Search for the cell housing the specified text and yield its [X, Y] center coordinate. 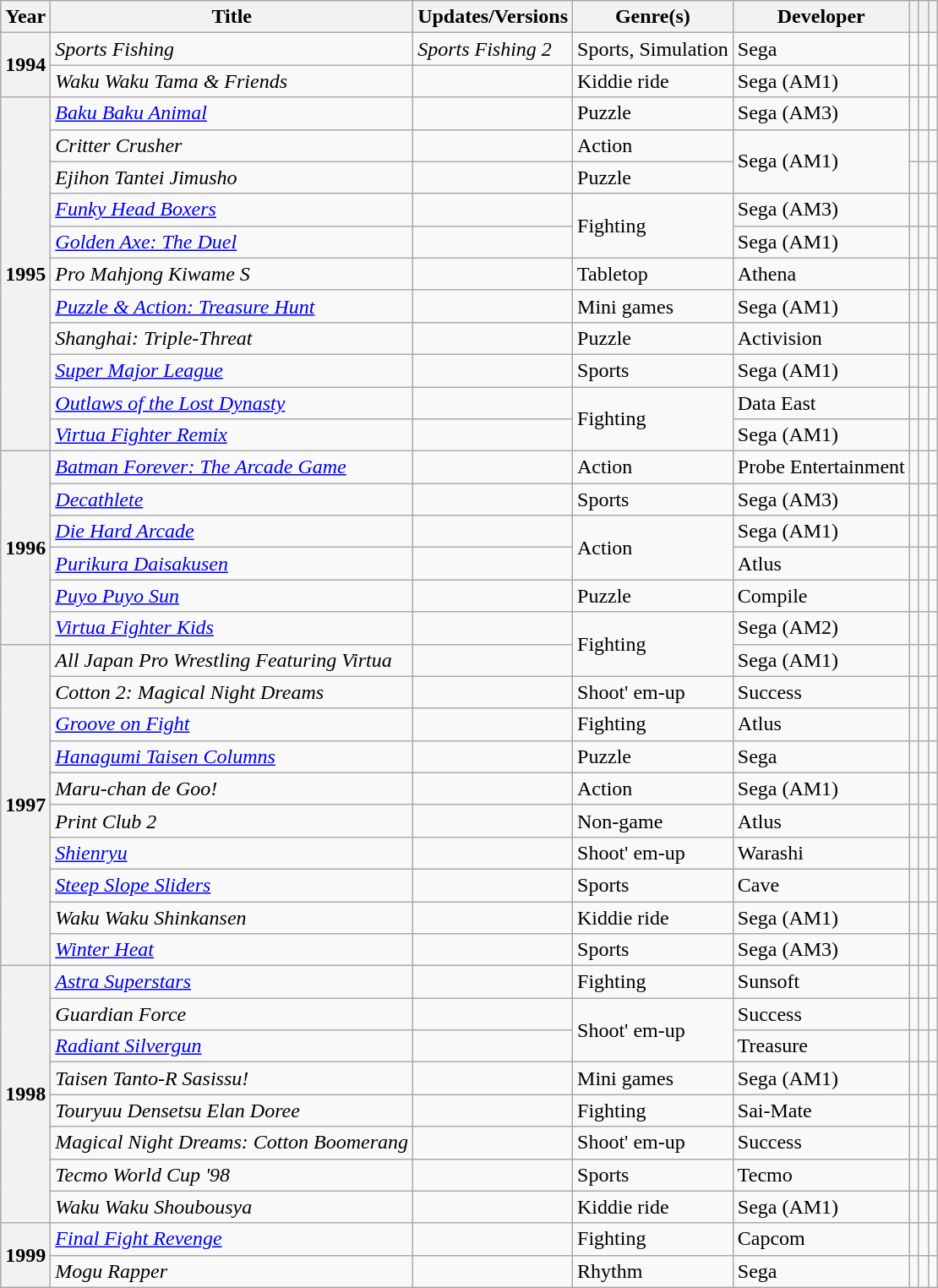
Sega (AM2) [821, 628]
Outlaws of the Lost Dynasty [232, 403]
Title [232, 17]
Tecmo [821, 1175]
Sunsoft [821, 982]
Tecmo World Cup '98 [232, 1175]
Year [25, 17]
Developer [821, 17]
1998 [25, 1094]
Super Major League [232, 370]
Touryuu Densetsu Elan Doree [232, 1111]
Sports, Simulation [653, 49]
Magical Night Dreams: Cotton Boomerang [232, 1143]
Astra Superstars [232, 982]
Decathlete [232, 499]
Puyo Puyo Sun [232, 596]
Winter Heat [232, 950]
Golden Axe: The Duel [232, 242]
Sai-Mate [821, 1111]
Sports Fishing [232, 49]
Compile [821, 596]
Probe Entertainment [821, 467]
Athena [821, 274]
Warashi [821, 853]
Genre(s) [653, 17]
Shienryu [232, 853]
Baku Baku Animal [232, 113]
Cave [821, 885]
1995 [25, 274]
1997 [25, 805]
All Japan Pro Wrestling Featuring Virtua [232, 660]
Waku Waku Shoubousya [232, 1207]
Sports Fishing 2 [494, 49]
Final Fight Revenge [232, 1239]
Capcom [821, 1239]
Die Hard Arcade [232, 532]
Cotton 2: Magical Night Dreams [232, 692]
Puzzle & Action: Treasure Hunt [232, 306]
Virtua Fighter Remix [232, 435]
Data East [821, 403]
Print Club 2 [232, 821]
Updates/Versions [494, 17]
Taisen Tanto-R Sasissu! [232, 1078]
Pro Mahjong Kiwame S [232, 274]
Treasure [821, 1046]
Tabletop [653, 274]
Activision [821, 338]
1999 [25, 1255]
Guardian Force [232, 1014]
1994 [25, 65]
Shanghai: Triple-Threat [232, 338]
Waku Waku Tama & Friends [232, 81]
Waku Waku Shinkansen [232, 917]
Ejihon Tantei Jimusho [232, 177]
Virtua Fighter Kids [232, 628]
1996 [25, 548]
Rhythm [653, 1271]
Maru-chan de Goo! [232, 789]
Batman Forever: The Arcade Game [232, 467]
Funky Head Boxers [232, 210]
Groove on Fight [232, 724]
Hanagumi Taisen Columns [232, 756]
Non-game [653, 821]
Mogu Rapper [232, 1271]
Radiant Silvergun [232, 1046]
Steep Slope Sliders [232, 885]
Critter Crusher [232, 145]
Purikura Daisakusen [232, 564]
